Identify which cell holds the provided text, then report its [X, Y] central coordinate. 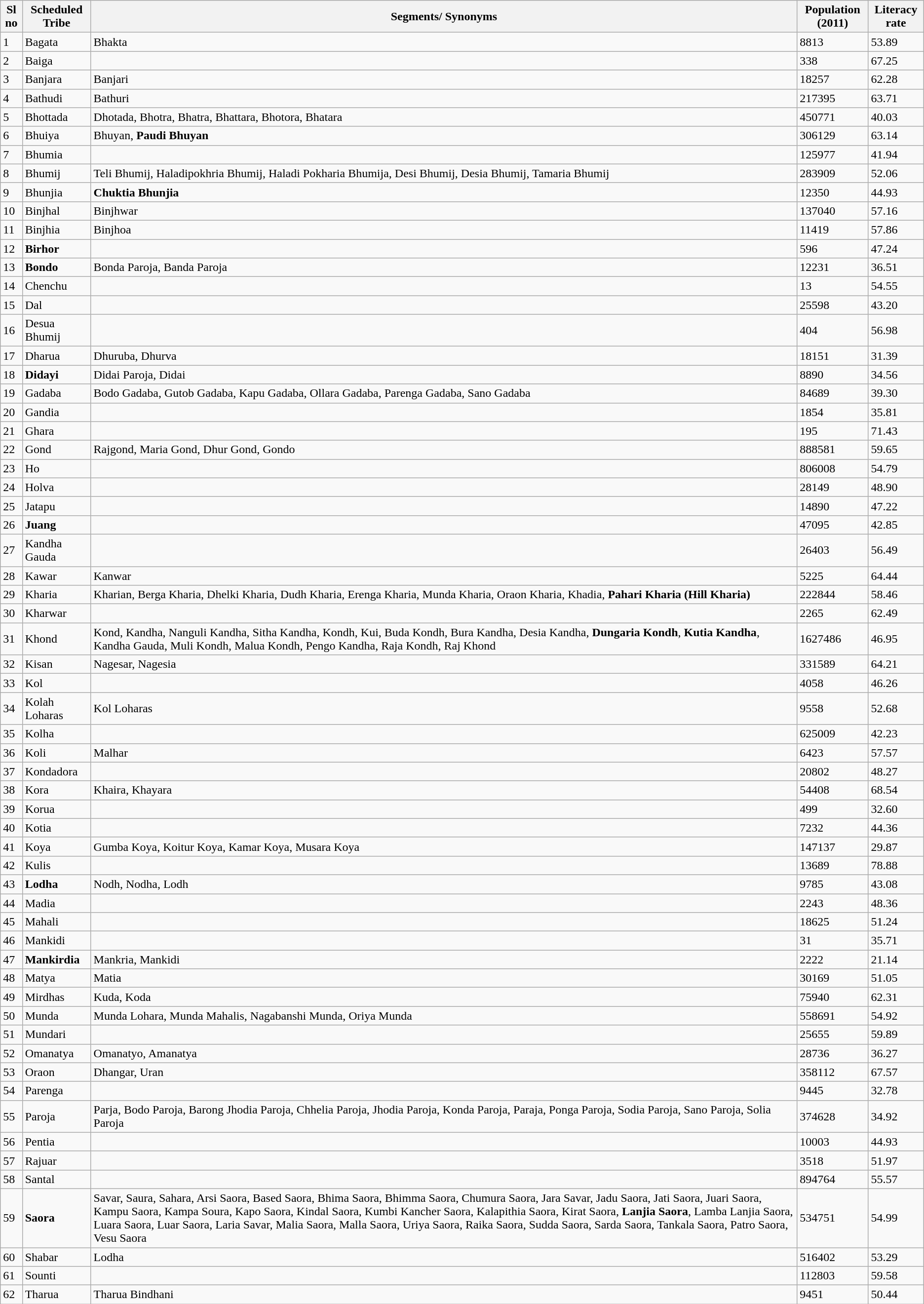
61 [11, 1276]
28149 [833, 487]
28 [11, 576]
63.71 [896, 98]
54.55 [896, 286]
Kawar [56, 576]
7232 [833, 828]
Nodh, Nodha, Lodh [444, 884]
Madia [56, 903]
374628 [833, 1116]
Mirdhas [56, 997]
Bhuiya [56, 136]
27 [11, 550]
Banjari [444, 79]
5225 [833, 576]
21 [11, 431]
51.97 [896, 1160]
Oraon [56, 1072]
53.89 [896, 42]
29 [11, 595]
Binjhwar [444, 211]
Bhumia [56, 154]
Juang [56, 525]
54408 [833, 790]
14890 [833, 506]
Bodo Gadaba, Gutob Gadaba, Kapu Gadaba, Ollara Gadaba, Parenga Gadaba, Sano Gadaba [444, 393]
Matia [444, 978]
25 [11, 506]
8890 [833, 375]
2222 [833, 959]
Bathudi [56, 98]
Mankirdia [56, 959]
Koli [56, 753]
36 [11, 753]
Sounti [56, 1276]
9445 [833, 1091]
Gond [56, 450]
Dhuruba, Dhurva [444, 356]
596 [833, 248]
Bhakta [444, 42]
Parenga [56, 1091]
62 [11, 1295]
7 [11, 154]
35.81 [896, 412]
56.98 [896, 331]
34.56 [896, 375]
32.60 [896, 809]
46.26 [896, 683]
Kharian, Berga Kharia, Dhelki Kharia, Dudh Kharia, Erenga Kharia, Munda Kharia, Oraon Kharia, Khadia, Pahari Kharia (Hill Kharia) [444, 595]
35 [11, 734]
3 [11, 79]
Teli Bhumij, Haladipokhria Bhumij, Haladi Pokharia Bhumija, Desi Bhumij, Desia Bhumij, Tamaria Bhumij [444, 173]
23 [11, 468]
Parja, Bodo Paroja, Barong Jhodia Paroja, Chhelia Paroja, Jhodia Paroja, Konda Paroja, Paraja, Ponga Paroja, Sodia Paroja, Sano Paroja, Solia Paroja [444, 1116]
58 [11, 1179]
Mundari [56, 1035]
3518 [833, 1160]
Kol [56, 683]
9785 [833, 884]
Kisan [56, 664]
Koya [56, 846]
Kandha Gauda [56, 550]
Binjhoa [444, 230]
2243 [833, 903]
41.94 [896, 154]
57.86 [896, 230]
222844 [833, 595]
33 [11, 683]
Kol Loharas [444, 709]
12350 [833, 192]
58.46 [896, 595]
Matya [56, 978]
47.24 [896, 248]
25655 [833, 1035]
60 [11, 1257]
Omanatya [56, 1053]
Gumba Koya, Koitur Koya, Kamar Koya, Musara Koya [444, 846]
Dal [56, 305]
10 [11, 211]
54.92 [896, 1016]
9558 [833, 709]
534751 [833, 1218]
1 [11, 42]
331589 [833, 664]
41 [11, 846]
22 [11, 450]
64.44 [896, 576]
Tharua Bindhani [444, 1295]
43.20 [896, 305]
Binjhal [56, 211]
20 [11, 412]
Bathuri [444, 98]
64.21 [896, 664]
558691 [833, 1016]
Chuktia Bhunjia [444, 192]
37 [11, 771]
10003 [833, 1142]
Bhumij [56, 173]
Khond [56, 639]
Kulis [56, 865]
28736 [833, 1053]
2 [11, 61]
71.43 [896, 431]
Dhotada, Bhotra, Bhatra, Bhattara, Bhotora, Bhatara [444, 117]
30169 [833, 978]
125977 [833, 154]
67.57 [896, 1072]
17 [11, 356]
11419 [833, 230]
Holva [56, 487]
Mahali [56, 922]
16 [11, 331]
894764 [833, 1179]
Ghara [56, 431]
Baiga [56, 61]
32 [11, 664]
Banjara [56, 79]
Birhor [56, 248]
Didai Paroja, Didai [444, 375]
26 [11, 525]
Bhunjia [56, 192]
6423 [833, 753]
Bagata [56, 42]
53.29 [896, 1257]
50.44 [896, 1295]
44.36 [896, 828]
195 [833, 431]
30 [11, 614]
13689 [833, 865]
147137 [833, 846]
Literacy rate [896, 17]
51 [11, 1035]
8 [11, 173]
Binjhia [56, 230]
56.49 [896, 550]
54.79 [896, 468]
9451 [833, 1295]
62.49 [896, 614]
112803 [833, 1276]
Munda Lohara, Munda Mahalis, Nagabanshi Munda, Oriya Munda [444, 1016]
21.14 [896, 959]
59 [11, 1218]
Dharua [56, 356]
4058 [833, 683]
51.05 [896, 978]
18625 [833, 922]
404 [833, 331]
59.58 [896, 1276]
Chenchu [56, 286]
39 [11, 809]
18 [11, 375]
31.39 [896, 356]
358112 [833, 1072]
Kuda, Koda [444, 997]
36.51 [896, 268]
45 [11, 922]
52.06 [896, 173]
59.89 [896, 1035]
47 [11, 959]
32.78 [896, 1091]
75940 [833, 997]
Rajuar [56, 1160]
Bhuyan, Paudi Bhuyan [444, 136]
47.22 [896, 506]
Desua Bhumij [56, 331]
20802 [833, 771]
19 [11, 393]
18257 [833, 79]
50 [11, 1016]
42.85 [896, 525]
47095 [833, 525]
46.95 [896, 639]
Population (2011) [833, 17]
Tharua [56, 1295]
38 [11, 790]
2265 [833, 614]
15 [11, 305]
84689 [833, 393]
26403 [833, 550]
Omanatyo, Amanatya [444, 1053]
137040 [833, 211]
6 [11, 136]
Mankidi [56, 941]
14 [11, 286]
48.36 [896, 903]
Pentia [56, 1142]
78.88 [896, 865]
39.30 [896, 393]
57.57 [896, 753]
Dhangar, Uran [444, 1072]
59.65 [896, 450]
Bondo [56, 268]
8813 [833, 42]
Malhar [444, 753]
42 [11, 865]
Santal [56, 1179]
306129 [833, 136]
57 [11, 1160]
Kora [56, 790]
1627486 [833, 639]
29.87 [896, 846]
40 [11, 828]
12 [11, 248]
48.27 [896, 771]
43 [11, 884]
Ho [56, 468]
Korua [56, 809]
9 [11, 192]
63.14 [896, 136]
Scheduled Tribe [56, 17]
Kanwar [444, 576]
56 [11, 1142]
54 [11, 1091]
34.92 [896, 1116]
67.25 [896, 61]
499 [833, 809]
48 [11, 978]
5 [11, 117]
12231 [833, 268]
36.27 [896, 1053]
Saora [56, 1218]
55 [11, 1116]
43.08 [896, 884]
Sl no [11, 17]
Bonda Paroja, Banda Paroja [444, 268]
18151 [833, 356]
40.03 [896, 117]
25598 [833, 305]
Kolha [56, 734]
Gadaba [56, 393]
Segments/ Synonyms [444, 17]
52.68 [896, 709]
35.71 [896, 941]
Shabar [56, 1257]
11 [11, 230]
Kharia [56, 595]
54.99 [896, 1218]
68.54 [896, 790]
Kondadora [56, 771]
516402 [833, 1257]
57.16 [896, 211]
44 [11, 903]
625009 [833, 734]
283909 [833, 173]
Jatapu [56, 506]
62.28 [896, 79]
49 [11, 997]
62.31 [896, 997]
Khaira, Khayara [444, 790]
42.23 [896, 734]
Kolah Loharas [56, 709]
Gandia [56, 412]
Bhottada [56, 117]
Kharwar [56, 614]
24 [11, 487]
Paroja [56, 1116]
46 [11, 941]
450771 [833, 117]
34 [11, 709]
4 [11, 98]
Rajgond, Maria Gond, Dhur Gond, Gondo [444, 450]
55.57 [896, 1179]
Mankria, Mankidi [444, 959]
338 [833, 61]
51.24 [896, 922]
217395 [833, 98]
888581 [833, 450]
52 [11, 1053]
Kotia [56, 828]
806008 [833, 468]
48.90 [896, 487]
Nagesar, Nagesia [444, 664]
Didayi [56, 375]
53 [11, 1072]
1854 [833, 412]
Munda [56, 1016]
